Extract the [X, Y] coordinate from the center of the cell holding the provided text.  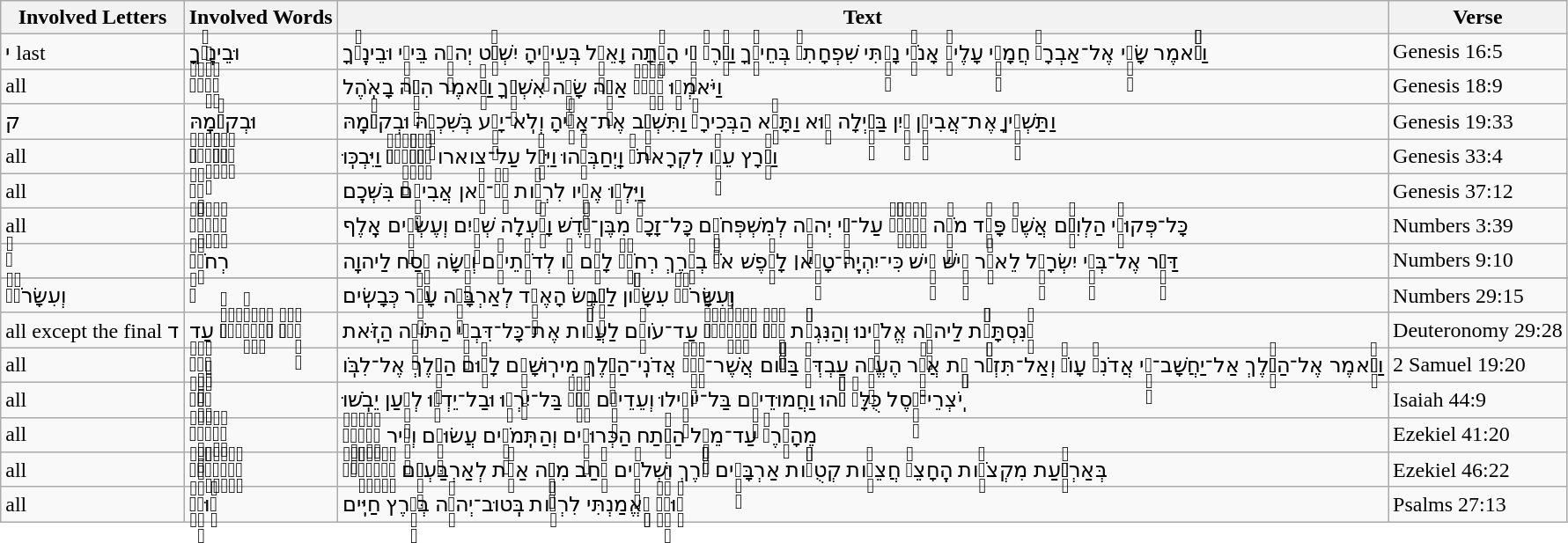
וְׄאַׄהֲׄרֹ֛ׄןׄ [261, 226]
Genesis 18:9 [1478, 86]
י last [92, 52]
Verse [1478, 18]
Involved Words [261, 18]
וַיֵּלְכ֖וּ אֶחָ֑יו לִרְעֹ֛ות אֶׄתׄ־צֹ֥אן אֲבִיהֶ֖ם בִּשְׁכֶֽם [863, 191]
Text [863, 18]
all except the final ד [92, 330]
וַיָּ֨רָץ עֵשָׂ֤ו לִקְרָאתֹו֙ וַֽיְחַבְּקֵ֔הוּ וַיִּפֹּ֥ל עַל־צוארו וַׄיִּׄשָּׁׄקֵ֑ׄהׄוּׄ וַיִּבְכּֽוּ [863, 157]
Psalms 27:13 [1478, 504]
וְעִשָּׂרֹוׄן֙ [92, 296]
Numbers 9:10 [1478, 260]
יָׄצָ֥ׄאׄ [261, 365]
וַׄיִּׄשָּׁׄקֵ֑ׄהׄוּׄ [261, 157]
הַׄהֵׄיׄכָֽׄלׄ [261, 435]
Involved Letters [92, 18]
לׅׄוּלֵׅ֗ׄאׅׄ הֶ֭אֱמַנְתִּי לִרְאֹ֥ות בְּֽטוּב־יְהוָ֗ה בְּאֶ֣רֶץ חַיִּֽים [863, 504]
לׅׄוּלֵׅ֗ׄאׅׄ [261, 504]
וׄ [261, 296]
הַ֨נִּסְתָּרֹ֔ת לַיהוָ֖ה אֱלֹהֵ֑ינוּ וְהַנִּגְלֹ֞ת לָ֤ׄנׄוּׄ וּׄלְׄבָׄנֵ֨ׄיׄנׄוּ֙ׄ עַד־עֹולָ֔ם לַעֲשֹׂ֕ות אֶת־כָּל־דִּבְרֵ֖י הַתֹּורָ֥ה הַזֹּֽאת [863, 330]
וַיֹּאמְר֣וּ אֵׄלָ֔ׄיׄוׄ אַיֵּ֖ה שָׂרָ֣ה אִשְׁתֶּ֑ךָ וַיֹּ֖אמֶר הִנֵּ֥ה בָאֹֽהֶל [863, 86]
וּבֵינֶֽיׄךָ [261, 52]
Genesis 19:33 [1478, 121]
Ezekiel 46:22 [1478, 470]
Deuteronomy 29:28 [1478, 330]
Ezekiel 41:20 [1478, 435]
Genesis 16:5 [1478, 52]
Numbers 29:15 [1478, 296]
Genesis 33:4 [1478, 157]
אֶׄתׄ [261, 191]
Numbers 3:39 [1478, 226]
אֵׄלָ֔ׄיׄוׄ [261, 86]
ק [92, 121]
הׄ [92, 260]
מְׄהֻׄקְׄצָׄעֹֽׄוׄתׄ [261, 470]
Genesis 37:12 [1478, 191]
רְחֹקָ֜הׄ [261, 260]
Isaiah 44:9 [1478, 400]
מֵהָאָ֨רֶץ֙ עַד־מֵעַ֣ל הַפֶּ֔תַח הַכְּרוּבִ֥ים וְהַתִּֽמֹרִ֖ים עֲשׂוּיִ֑ם וְקִ֖יר הַׄהֵׄיׄכָֽׄלׄ [863, 435]
וְעִשָּׂרֹוׄן֙ עִשָּׂרֹ֔ון לַכֶּ֖בֶשׂ הָאֶחָ֑ד לְאַרְבָּעָ֥ה עָשָׂ֖ר כְּבָשִֽׂים [863, 296]
לָ֤ׄנׄוּׄ וּׄלְׄבָׄנֵ֨ׄיׄנׄוּ֙ׄ עַד [261, 330]
2 Samuel 19:20 [1478, 365]
יֹֽצְרֵי־פֶ֤סֶל כֻּלָּם֙ תֹּ֔הוּ וַחֲמוּדֵיהֶ֖ם בַּל־יֹועִ֑ילוּ וְעֵדֵיהֶ֣ם הֵ֗ׄמָּׄהׄ בַּל־יִרְא֛וּ וּבַל־יֵדְע֖וּ לְמַ֥עַן יֵבֹֽשׁוּ [863, 400]
וּבְקוּׄמָֽהּ [261, 121]
וַתַּשְׁקֶ֧יןָ אֶת־אֲבִיהֶ֛ן יַ֖יִן בַּלַּ֣יְלָה ה֑וּא וַתָּבֹ֤א הַבְּכִירָה֙ וַתִּשְׁכַּ֣ב אֶת־אָבִ֔יהָ וְלֹֽא־יָדַ֥ע בְּשִׁכְבָ֖הּ וּבְקוּׄמָֽהּ [863, 121]
הֵ֗ׄמָּׄהׄ [261, 400]
